Capture the cell that displays the provided text and extract its [x, y] central coordinate. 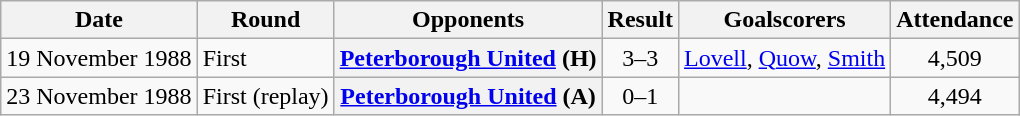
4,509 [955, 58]
Lovell, Quow, Smith [784, 58]
Opponents [468, 20]
23 November 1988 [99, 96]
19 November 1988 [99, 58]
First (replay) [266, 96]
Peterborough United (A) [468, 96]
Goalscorers [784, 20]
Date [99, 20]
Result [640, 20]
3–3 [640, 58]
Attendance [955, 20]
Round [266, 20]
0–1 [640, 96]
First [266, 58]
4,494 [955, 96]
Peterborough United (H) [468, 58]
